For the text-containing cell, return its midpoint in [x, y] coordinate format. 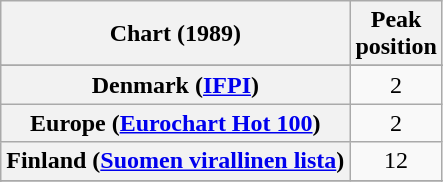
Denmark (IFPI) [176, 85]
12 [396, 161]
Finland (Suomen virallinen lista) [176, 161]
Peakposition [396, 34]
Chart (1989) [176, 34]
Europe (Eurochart Hot 100) [176, 123]
